Output the (x, y) coordinate of the center of the cell containing the given text.  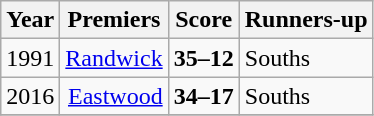
Eastwood (114, 96)
35–12 (204, 58)
Runners-up (306, 20)
Score (204, 20)
2016 (30, 96)
Premiers (114, 20)
34–17 (204, 96)
Randwick (114, 58)
1991 (30, 58)
Year (30, 20)
